Output the (x, y) coordinate of the center of the cell containing the given text.  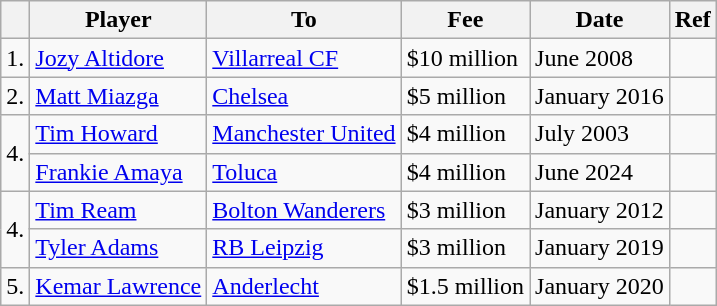
Tim Ream (118, 210)
Frankie Amaya (118, 172)
June 2024 (600, 172)
Matt Miazga (118, 96)
RB Leipzig (304, 248)
June 2008 (600, 58)
Fee (465, 20)
$1.5 million (465, 286)
5. (16, 286)
Date (600, 20)
Tim Howard (118, 134)
$5 million (465, 96)
Villarreal CF (304, 58)
Ref (692, 20)
Chelsea (304, 96)
Player (118, 20)
January 2020 (600, 286)
Manchester United (304, 134)
January 2019 (600, 248)
Bolton Wanderers (304, 210)
Kemar Lawrence (118, 286)
January 2012 (600, 210)
To (304, 20)
January 2016 (600, 96)
Anderlecht (304, 286)
$10 million (465, 58)
1. (16, 58)
July 2003 (600, 134)
Jozy Altidore (118, 58)
Toluca (304, 172)
Tyler Adams (118, 248)
2. (16, 96)
